Output the [x, y] coordinate of the center of the cell containing the given text.  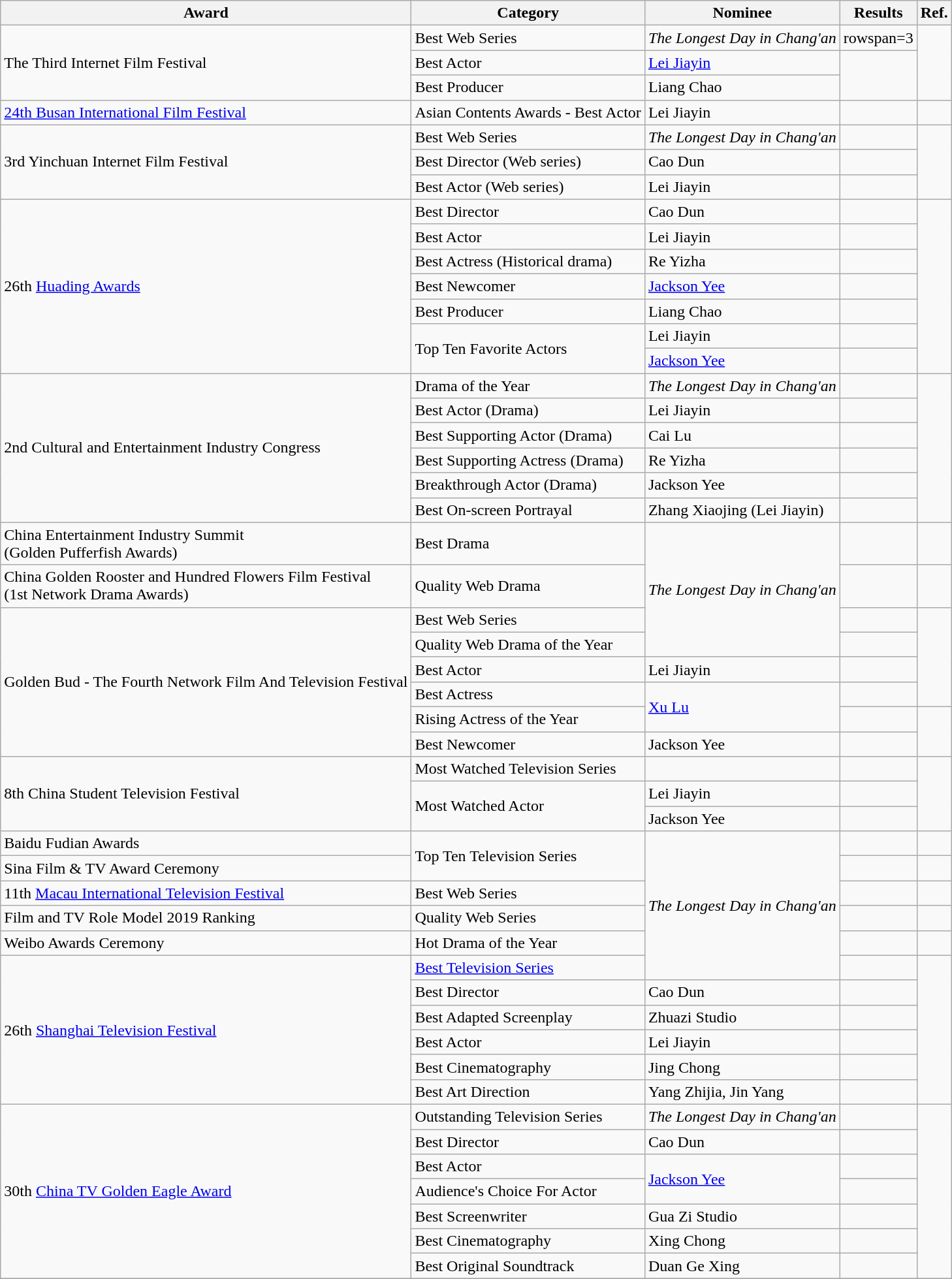
Xu Lu [742, 706]
Rising Actress of the Year [528, 719]
Gua Zi Studio [742, 1216]
Golden Bud - The Fourth Network Film And Television Festival [206, 682]
30th China TV Golden Eagle Award [206, 1191]
Zhuazi Studio [742, 1017]
Best Actor (Web series) [528, 187]
Best Television Series [528, 968]
Hot Drama of the Year [528, 943]
Sina Film & TV Award Ceremony [206, 868]
24th Busan International Film Festival [206, 112]
Quality Web Drama of the Year [528, 644]
Most Watched Television Series [528, 769]
Award [206, 13]
Baidu Fudian Awards [206, 844]
China Entertainment Industry Summit (Golden Pufferfish Awards) [206, 543]
Best Supporting Actress (Drama) [528, 460]
Best Supporting Actor (Drama) [528, 435]
Drama of the Year [528, 386]
Top Ten Television Series [528, 856]
Asian Contents Awards - Best Actor [528, 112]
Best Actress [528, 694]
Quality Web Series [528, 918]
Film and TV Role Model 2019 Ranking [206, 918]
11th Macau International Television Festival [206, 893]
Best Actor (Drama) [528, 411]
Breakthrough Actor (Drama) [528, 485]
26th Huading Awards [206, 286]
Best Actress (Historical drama) [528, 261]
Duan Ge Xing [742, 1266]
Cai Lu [742, 435]
Outstanding Television Series [528, 1116]
Best On-screen Portrayal [528, 510]
rowspan=3 [878, 38]
8th China Student Television Festival [206, 794]
China Golden Rooster and Hundred Flowers Film Festival (1st Network Drama Awards) [206, 586]
Jing Chong [742, 1067]
26th Shanghai Television Festival [206, 1030]
Category [528, 13]
Results [878, 13]
Best Drama [528, 543]
Top Ten Favorite Actors [528, 349]
Best Original Soundtrack [528, 1266]
Yang Zhijia, Jin Yang [742, 1092]
Ref. [934, 13]
Best Director (Web series) [528, 162]
Best Art Direction [528, 1092]
Weibo Awards Ceremony [206, 943]
Xing Chong [742, 1241]
Zhang Xiaojing (Lei Jiayin) [742, 510]
3rd Yinchuan Internet Film Festival [206, 162]
Quality Web Drama [528, 586]
Best Screenwriter [528, 1216]
Best Adapted Screenplay [528, 1017]
The Third Internet Film Festival [206, 63]
Most Watched Actor [528, 806]
Audience's Choice For Actor [528, 1192]
2nd Cultural and Entertainment Industry Congress [206, 448]
Nominee [742, 13]
